Pinpoint the cell where the given text exists, returning its [x, y] midpoint coordinate. 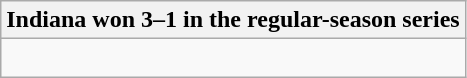
Indiana won 3–1 in the regular-season series [233, 20]
